From the cell containing the given text, extract its center point as [X, Y] coordinate. 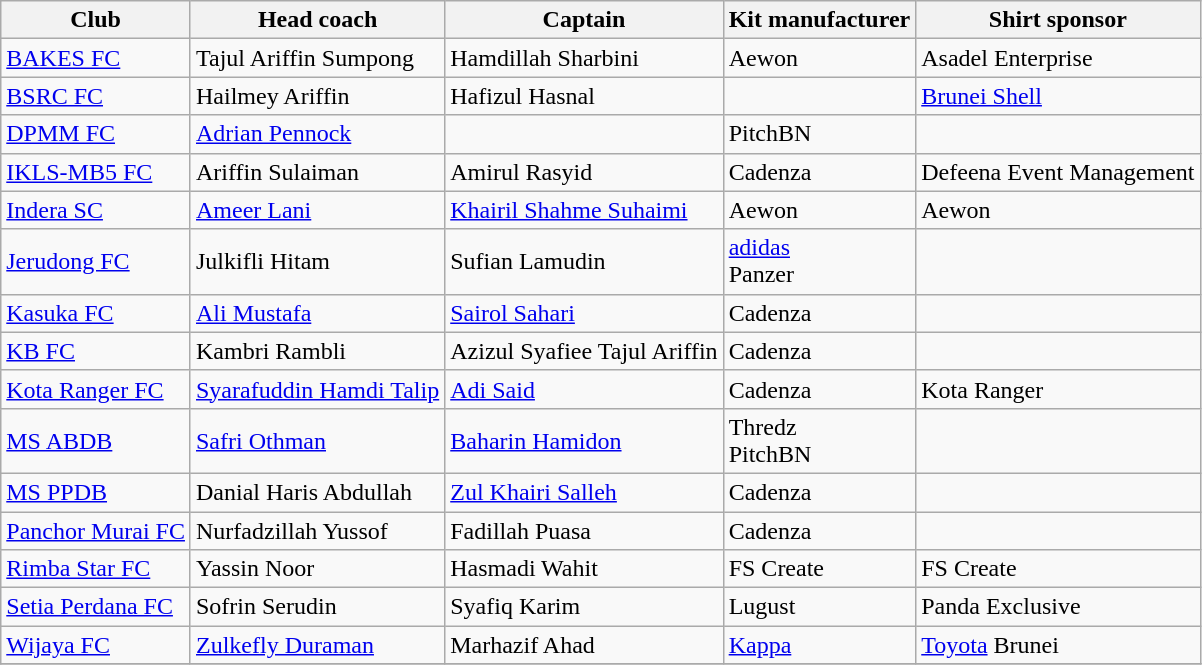
DPMM FC [96, 134]
Toyota Brunei [1058, 645]
Hamdillah Sharbini [584, 58]
Safri Othman [317, 440]
Kota Ranger [1058, 389]
PitchBN [820, 134]
Ali Mustafa [317, 313]
Defeena Event Management [1058, 172]
Kappa [820, 645]
Yassin Noor [317, 569]
Adrian Pennock [317, 134]
Rimba Star FC [96, 569]
Panchor Murai FC [96, 531]
Danial Haris Abdullah [317, 492]
Sofrin Serudin [317, 607]
Asadel Enterprise [1058, 58]
Zulkefly Duraman [317, 645]
Club [96, 20]
Kota Ranger FC [96, 389]
Kambri Rambli [317, 351]
Setia Perdana FC [96, 607]
Lugust [820, 607]
BSRC FC [96, 96]
Syafiq Karim [584, 607]
Syarafuddin Hamdi Talip [317, 389]
Kit manufacturer [820, 20]
Azizul Syafiee Tajul Ariffin [584, 351]
Sufian Lamudin [584, 262]
Marhazif Ahad [584, 645]
Hasmadi Wahit [584, 569]
Indera SC [96, 210]
adidas Panzer [820, 262]
Zul Khairi Salleh [584, 492]
Head coach [317, 20]
Nurfadzillah Yussof [317, 531]
MS ABDB [96, 440]
Kasuka FC [96, 313]
Fadillah Puasa [584, 531]
Ariffin Sulaiman [317, 172]
Shirt sponsor [1058, 20]
Baharin Hamidon [584, 440]
Wijaya FC [96, 645]
Tajul Ariffin Sumpong [317, 58]
MS PPDB [96, 492]
Adi Said [584, 389]
Captain [584, 20]
Julkifli Hitam [317, 262]
BAKES FC [96, 58]
Hailmey Ariffin [317, 96]
Thredz PitchBN [820, 440]
Ameer Lani [317, 210]
Sairol Sahari [584, 313]
Jerudong FC [96, 262]
Panda Exclusive [1058, 607]
Brunei Shell [1058, 96]
IKLS-MB5 FC [96, 172]
KB FC [96, 351]
Hafizul Hasnal [584, 96]
Amirul Rasyid [584, 172]
Khairil Shahme Suhaimi [584, 210]
